Locate the cell with the specified text and output its (x, y) center coordinate. 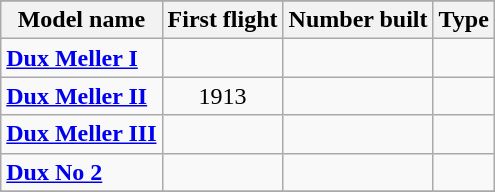
Type (464, 20)
Model name (82, 20)
Dux Meller II (82, 96)
1913 (222, 96)
Number built (358, 20)
First flight (222, 20)
Dux No 2 (82, 172)
Dux Meller I (82, 58)
Dux Meller III (82, 134)
